Scan for the cell matching the given text and deliver its (x, y) coordinate at center. 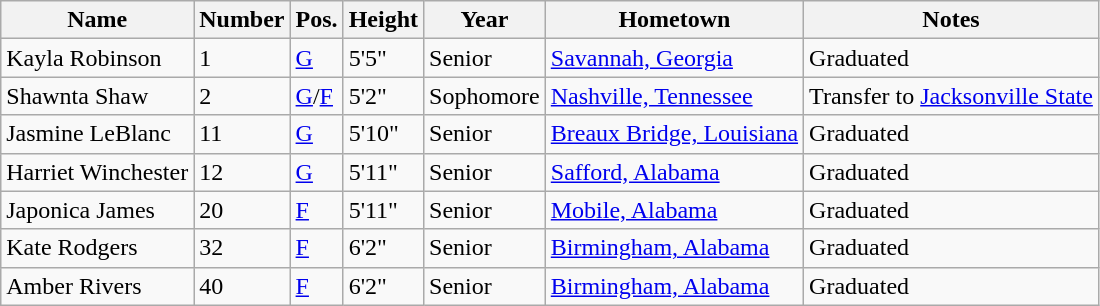
40 (242, 286)
32 (242, 248)
Savannah, Georgia (674, 58)
5'5" (383, 58)
Hometown (674, 20)
G/F (316, 96)
Jasmine LeBlanc (98, 134)
Breaux Bridge, Louisiana (674, 134)
11 (242, 134)
Sophomore (485, 96)
Transfer to Jacksonville State (952, 96)
Kayla Robinson (98, 58)
1 (242, 58)
Mobile, Alabama (674, 210)
5'2" (383, 96)
Safford, Alabama (674, 172)
Number (242, 20)
5'10" (383, 134)
Name (98, 20)
Nashville, Tennessee (674, 96)
Harriet Winchester (98, 172)
Kate Rodgers (98, 248)
2 (242, 96)
Japonica James (98, 210)
12 (242, 172)
Amber Rivers (98, 286)
Year (485, 20)
Pos. (316, 20)
Shawnta Shaw (98, 96)
Notes (952, 20)
Height (383, 20)
20 (242, 210)
